Determine the [X, Y] coordinate at the center of the cell enclosing the given text.  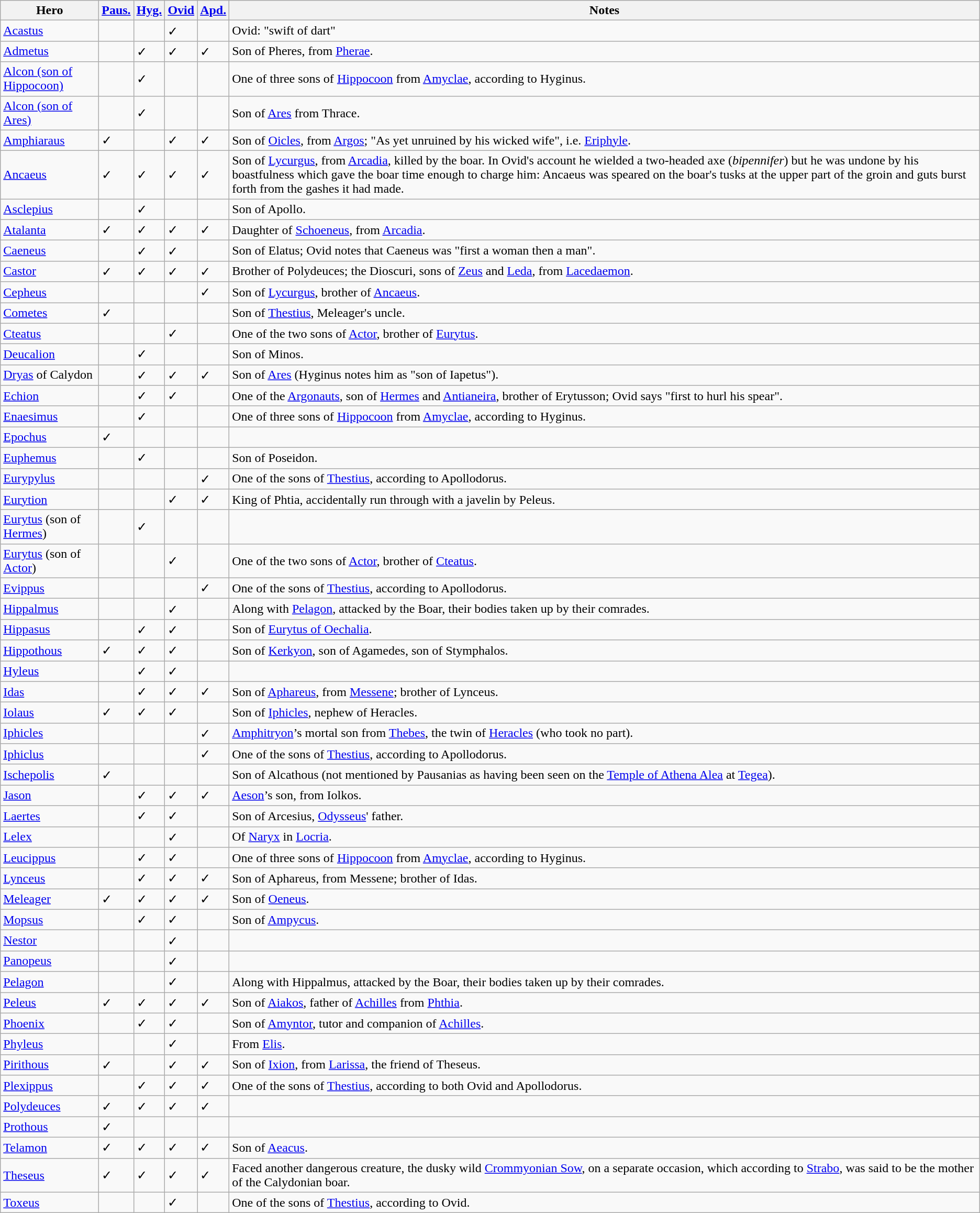
Ovid: "swift of dart" [605, 31]
Son of Arcesius, Odysseus' father. [605, 816]
Son of Ares from Thrace. [605, 113]
Idas [50, 692]
Evippus [50, 588]
Son of Thestius, Meleager's uncle. [605, 313]
Phoenix [50, 1023]
Of Naryx in Locria. [605, 837]
Cepheus [50, 292]
Plexippus [50, 1086]
Acastus [50, 31]
Alcon (son of Hippocoon) [50, 79]
Toxeus [50, 1203]
Dryas of Calydon [50, 375]
Nestor [50, 941]
Euphemus [50, 458]
Son of Poseidon. [605, 458]
Son of Alcathous (not mentioned by Pausanias as having been seen on the Temple of Athena Alea at Tegea). [605, 775]
Along with Pelagon, attacked by the Boar, their bodies taken up by their comrades. [605, 609]
Son of Aphareus, from Messene; brother of Idas. [605, 878]
Leucippus [50, 858]
Meleager [50, 899]
Along with Hippalmus, attacked by the Boar, their bodies taken up by their comrades. [605, 982]
Amphiaraus [50, 140]
Ovid [181, 10]
Iphiclus [50, 754]
One of the sons of Thestius, according to both Ovid and Apollodorus. [605, 1086]
Aeson’s son, from Iolkos. [605, 796]
Paus. [116, 10]
Castor [50, 271]
Polydeuces [50, 1106]
King of Phtia, accidentally run through with a javelin by Peleus. [605, 500]
Panopeus [50, 961]
Son of Amyntor, tutor and companion of Achilles. [605, 1023]
Son of Aeacus. [605, 1148]
Laertes [50, 816]
Peleus [50, 1002]
Ischepolis [50, 775]
Lynceus [50, 878]
Deucalion [50, 355]
Amphitryon’s mortal son from Thebes, the twin of Heracles (who took no part). [605, 733]
Eurytus (son of Hermes) [50, 527]
Echion [50, 396]
Epochus [50, 437]
Hyg. [149, 10]
Son of Pheres, from Pherae. [605, 51]
Caeneus [50, 251]
Son of Oicles, from Argos; "As yet unruined by his wicked wife", i.e. Eriphyle. [605, 140]
Atalanta [50, 230]
One of the two sons of Actor, brother of Eurytus. [605, 334]
Brother of Polydeuces; the Dioscuri, sons of Zeus and Leda, from Lacedaemon. [605, 271]
Son of Aphareus, from Messene; brother of Lynceus. [605, 692]
Son of Oeneus. [605, 899]
Iphicles [50, 733]
Hippalmus [50, 609]
Son of Minos. [605, 355]
Cometes [50, 313]
Son of Ixion, from Larissa, the friend of Theseus. [605, 1065]
Son of Iphicles, nephew of Heracles. [605, 713]
From Elis. [605, 1044]
Son of Lycurgus, brother of Ancaeus. [605, 292]
Enaesimus [50, 416]
Son of Aiakos, father of Achilles from Phthia. [605, 1002]
One of the sons of Thestius, according to Ovid. [605, 1203]
Son of Ares (Hyginus notes him as "son of Iapetus"). [605, 375]
Admetus [50, 51]
Theseus [50, 1175]
Son of Ampycus. [605, 920]
Hippothous [50, 650]
Apd. [214, 10]
Telamon [50, 1148]
Mopsus [50, 920]
Eurytion [50, 500]
Prothous [50, 1127]
Son of Eurytus of Oechalia. [605, 630]
Asclepius [50, 209]
Phyleus [50, 1044]
Daughter of Schoeneus, from Arcadia. [605, 230]
Lelex [50, 837]
Ancaeus [50, 175]
Eurytus (son of Actor) [50, 560]
Son of Elatus; Ovid notes that Caeneus was "first a woman then a man". [605, 251]
Pelagon [50, 982]
Cteatus [50, 334]
Iolaus [50, 713]
Pirithous [50, 1065]
One of the Argonauts, son of Hermes and Antianeira, brother of Erytusson; Ovid says "first to hurl his spear". [605, 396]
Alcon (son of Ares) [50, 113]
Son of Kerkyon, son of Agamedes, son of Stymphalos. [605, 650]
Hero [50, 10]
Hyleus [50, 671]
Jason [50, 796]
Son of Apollo. [605, 209]
One of the two sons of Actor, brother of Cteatus. [605, 560]
Hippasus [50, 630]
Notes [605, 10]
Eurypylus [50, 479]
